Pinpoint the cell where the given text exists, returning its (x, y) midpoint coordinate. 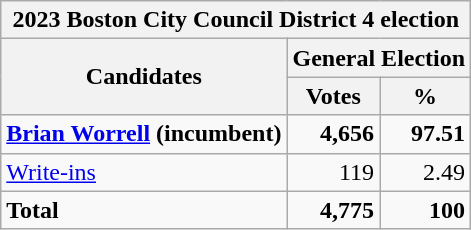
Votes (334, 96)
% (426, 96)
100 (426, 210)
General Election (379, 58)
2023 Boston City Council District 4 election (236, 20)
4,656 (334, 134)
Candidates (144, 77)
97.51 (426, 134)
119 (334, 172)
Total (144, 210)
Brian Worrell (incumbent) (144, 134)
4,775 (334, 210)
2.49 (426, 172)
Write-ins (144, 172)
